Return the (x, y) coordinate for the center point of the cell that contains the specified text.  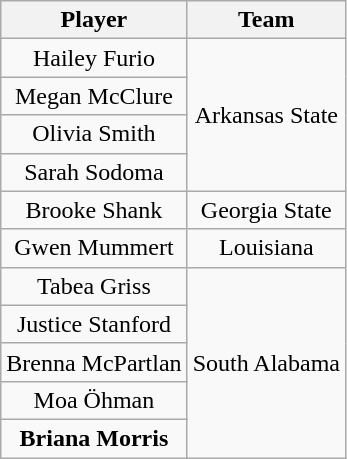
Tabea Griss (94, 286)
Sarah Sodoma (94, 172)
Moa Öhman (94, 400)
Briana Morris (94, 438)
Hailey Furio (94, 58)
Arkansas State (266, 115)
Megan McClure (94, 96)
South Alabama (266, 362)
Brooke Shank (94, 210)
Brenna McPartlan (94, 362)
Justice Stanford (94, 324)
Louisiana (266, 248)
Team (266, 20)
Olivia Smith (94, 134)
Gwen Mummert (94, 248)
Player (94, 20)
Georgia State (266, 210)
